Scan for the cell matching the given text and deliver its (x, y) coordinate at center. 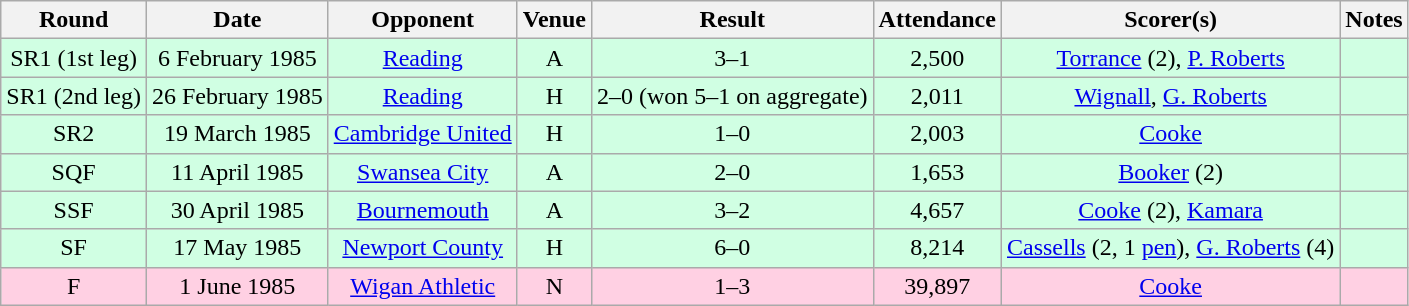
2,500 (937, 58)
Wignall, G. Roberts (1170, 96)
2,011 (937, 96)
19 March 1985 (237, 134)
6 February 1985 (237, 58)
SR1 (2nd leg) (74, 96)
26 February 1985 (237, 96)
SQF (74, 172)
Attendance (937, 20)
SF (74, 248)
Scorer(s) (1170, 20)
6–0 (732, 248)
17 May 1985 (237, 248)
F (74, 286)
Date (237, 20)
Booker (2) (1170, 172)
Torrance (2), P. Roberts (1170, 58)
Wigan Athletic (422, 286)
3–1 (732, 58)
Cassells (2, 1 pen), G. Roberts (4) (1170, 248)
1–3 (732, 286)
Swansea City (422, 172)
Bournemouth (422, 210)
11 April 1985 (237, 172)
SSF (74, 210)
Result (732, 20)
Cambridge United (422, 134)
1 June 1985 (237, 286)
Cooke (2), Kamara (1170, 210)
39,897 (937, 286)
Venue (554, 20)
SR1 (1st leg) (74, 58)
1,653 (937, 172)
Round (74, 20)
1–0 (732, 134)
Newport County (422, 248)
4,657 (937, 210)
Notes (1374, 20)
SR2 (74, 134)
30 April 1985 (237, 210)
2,003 (937, 134)
N (554, 286)
2–0 (won 5–1 on aggregate) (732, 96)
Opponent (422, 20)
8,214 (937, 248)
3–2 (732, 210)
2–0 (732, 172)
